Pinpoint the cell where the given text exists, returning its [X, Y] midpoint coordinate. 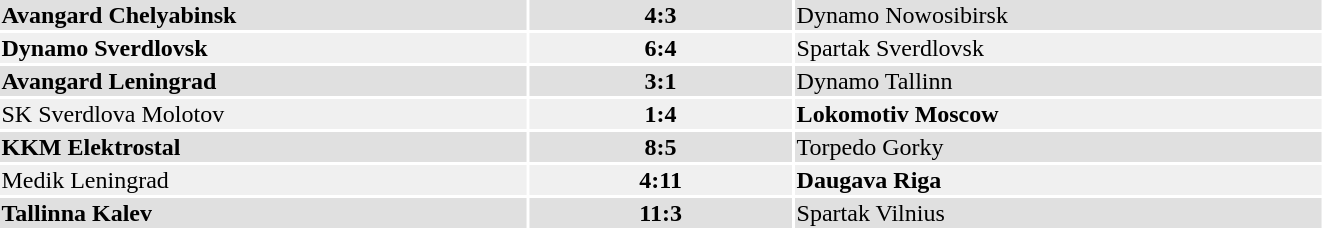
Torpedo Gorky [1058, 147]
4:3 [660, 15]
6:4 [660, 48]
1:4 [660, 114]
Daugava Riga [1058, 180]
Lokomotiv Moscow [1058, 114]
Avangard Chelyabinsk [263, 15]
Spartak Vilnius [1058, 213]
4:11 [660, 180]
3:1 [660, 81]
11:3 [660, 213]
Dynamo Tallinn [1058, 81]
SK Sverdlova Molotov [263, 114]
KKM Elektrostal [263, 147]
Dynamo Nowosibirsk [1058, 15]
Dynamo Sverdlovsk [263, 48]
Avangard Leningrad [263, 81]
Medik Leningrad [263, 180]
8:5 [660, 147]
Tallinna Kalev [263, 213]
Spartak Sverdlovsk [1058, 48]
